Determine the [X, Y] coordinate at the center of the cell enclosing the given text.  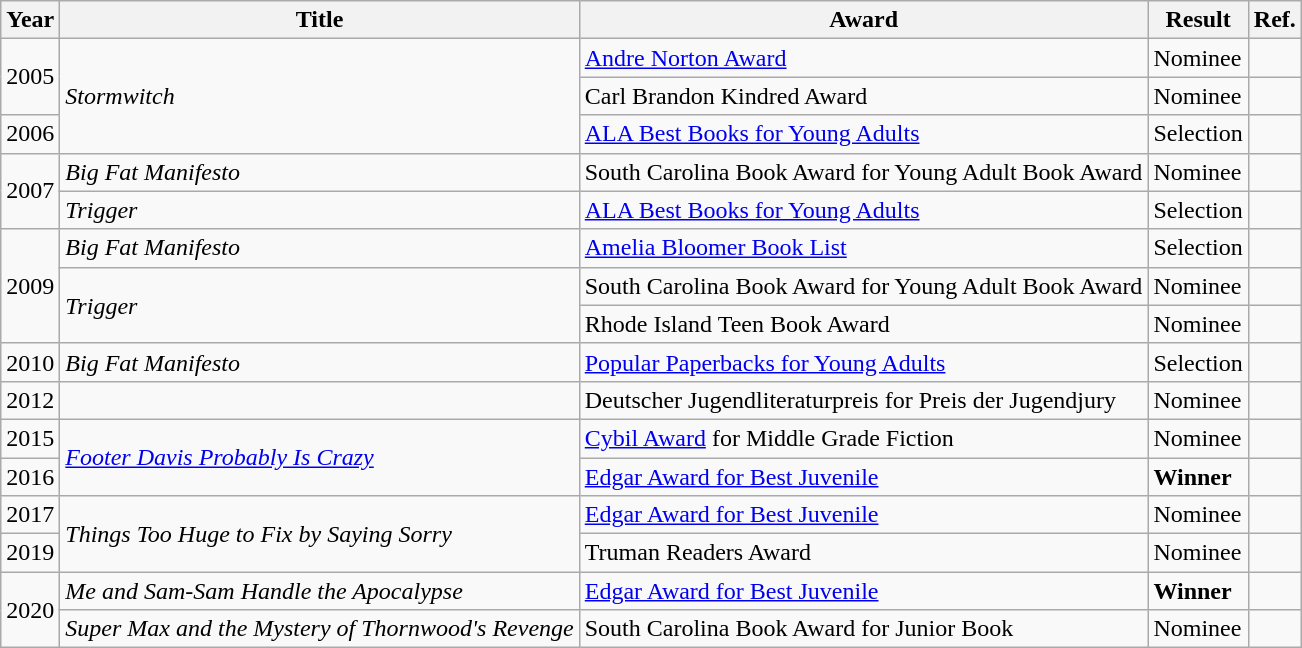
Truman Readers Award [864, 553]
Popular Paperbacks for Young Adults [864, 362]
2006 [30, 134]
Cybil Award for Middle Grade Fiction [864, 438]
Deutscher Jugendliteraturpreis for Preis der Jugendjury [864, 400]
Things Too Huge to Fix by Saying Sorry [320, 534]
Title [320, 20]
2007 [30, 191]
Carl Brandon Kindred Award [864, 96]
Result [1198, 20]
Ref. [1274, 20]
2010 [30, 362]
Andre Norton Award [864, 58]
2009 [30, 286]
Footer Davis Probably Is Crazy [320, 457]
2020 [30, 610]
Amelia Bloomer Book List [864, 248]
2012 [30, 400]
2016 [30, 477]
South Carolina Book Award for Junior Book [864, 629]
Award [864, 20]
2005 [30, 77]
2019 [30, 553]
2017 [30, 515]
2015 [30, 438]
Super Max and the Mystery of Thornwood's Revenge [320, 629]
Me and Sam-Sam Handle the Apocalypse [320, 591]
Year [30, 20]
Stormwitch [320, 96]
Rhode Island Teen Book Award [864, 324]
